Extract the (x, y) coordinate from the center of the cell holding the provided text.  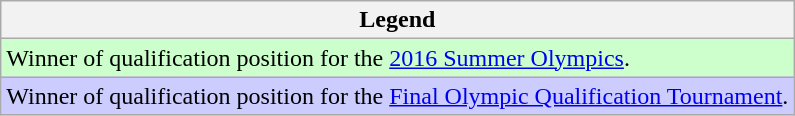
Legend (398, 20)
Winner of qualification position for the 2016 Summer Olympics. (398, 58)
Winner of qualification position for the Final Olympic Qualification Tournament. (398, 96)
